From the cell containing the given text, extract its center point as [X, Y] coordinate. 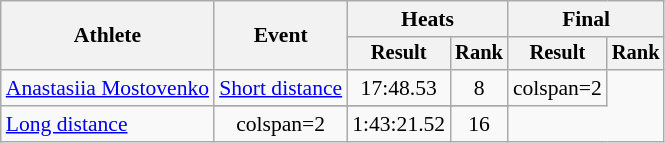
16 [479, 124]
1:43:21.52 [398, 124]
Long distance [108, 124]
8 [479, 88]
Anastasiia Mostovenko [108, 88]
Athlete [108, 36]
Heats [428, 19]
Event [280, 36]
Final [586, 19]
17:48.53 [398, 88]
Short distance [280, 88]
